Find where the given text appears and provide that cell's center as [X, Y] coordinate. 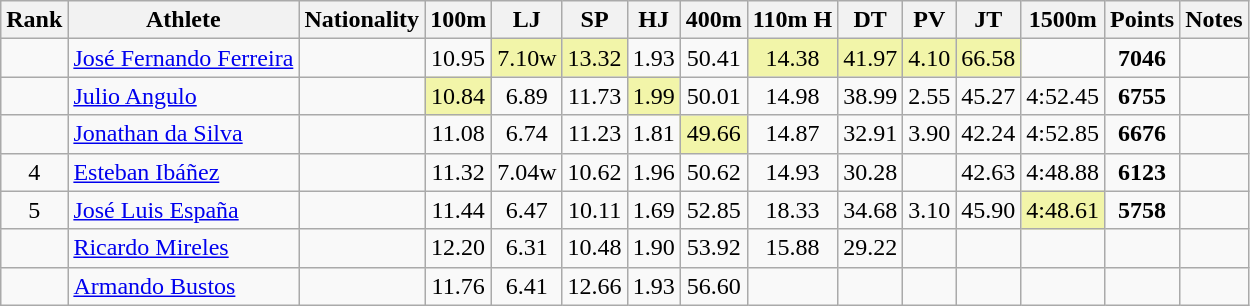
6676 [1142, 134]
110m H [792, 20]
6.74 [527, 134]
Armando Bustos [184, 286]
66.58 [988, 58]
14.98 [792, 96]
1.69 [654, 210]
11.76 [458, 286]
10.48 [594, 248]
53.92 [714, 248]
HJ [654, 20]
1.81 [654, 134]
1500m [1063, 20]
42.63 [988, 172]
Esteban Ibáñez [184, 172]
3.90 [930, 134]
100m [458, 20]
38.99 [870, 96]
Jonathan da Silva [184, 134]
50.41 [714, 58]
6123 [1142, 172]
5758 [1142, 210]
10.95 [458, 58]
LJ [527, 20]
Ricardo Mireles [184, 248]
7046 [1142, 58]
Rank [34, 20]
DT [870, 20]
12.66 [594, 286]
11.23 [594, 134]
4:48.61 [1063, 210]
4:52.85 [1063, 134]
14.93 [792, 172]
6755 [1142, 96]
18.33 [792, 210]
5 [34, 210]
6.89 [527, 96]
1.99 [654, 96]
3.10 [930, 210]
PV [930, 20]
34.68 [870, 210]
7.10w [527, 58]
Points [1142, 20]
JT [988, 20]
13.32 [594, 58]
José Luis España [184, 210]
52.85 [714, 210]
400m [714, 20]
45.27 [988, 96]
11.44 [458, 210]
14.38 [792, 58]
6.47 [527, 210]
15.88 [792, 248]
30.28 [870, 172]
11.08 [458, 134]
29.22 [870, 248]
Athlete [184, 20]
7.04w [527, 172]
José Fernando Ferreira [184, 58]
2.55 [930, 96]
4.10 [930, 58]
6.31 [527, 248]
SP [594, 20]
1.90 [654, 248]
11.32 [458, 172]
45.90 [988, 210]
Nationality [362, 20]
14.87 [792, 134]
6.41 [527, 286]
4:48.88 [1063, 172]
10.84 [458, 96]
50.62 [714, 172]
10.11 [594, 210]
12.20 [458, 248]
42.24 [988, 134]
49.66 [714, 134]
4:52.45 [1063, 96]
10.62 [594, 172]
4 [34, 172]
50.01 [714, 96]
1.96 [654, 172]
Notes [1214, 20]
32.91 [870, 134]
11.73 [594, 96]
Julio Angulo [184, 96]
41.97 [870, 58]
56.60 [714, 286]
